Scan for the cell matching the given text and deliver its (x, y) coordinate at center. 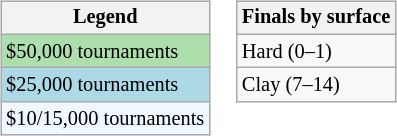
Clay (7–14) (316, 85)
$50,000 tournaments (105, 51)
$10/15,000 tournaments (105, 119)
Finals by surface (316, 18)
$25,000 tournaments (105, 85)
Hard (0–1) (316, 51)
Legend (105, 18)
